For the text-containing cell, return its midpoint in (x, y) coordinate format. 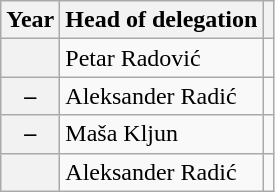
Year (30, 20)
Petar Radović (162, 58)
Maša Kljun (162, 134)
Head of delegation (162, 20)
